Determine the [X, Y] coordinate at the center of the cell enclosing the given text.  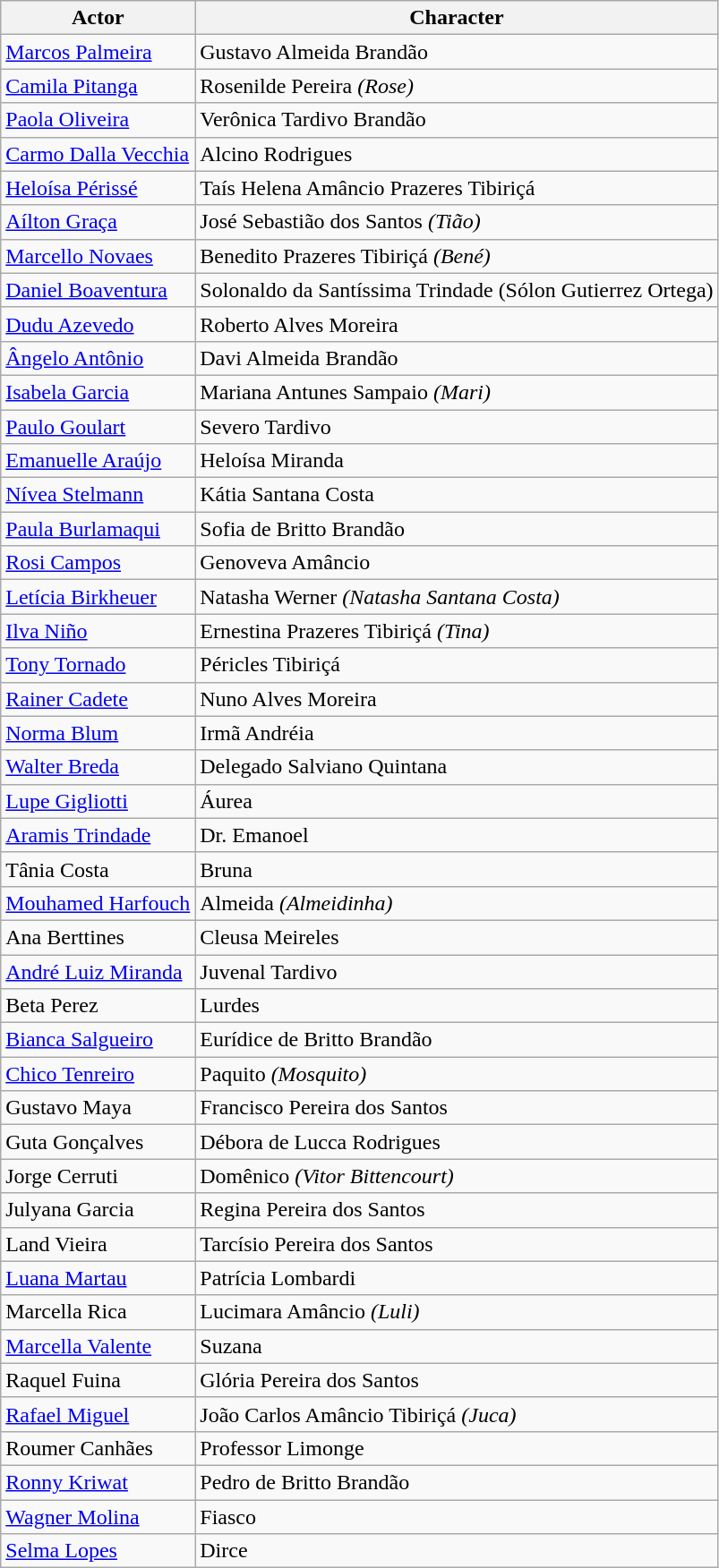
Jorge Cerruti [98, 1176]
Letícia Birkheuer [98, 597]
Marcella Rica [98, 1312]
Dr. Emanoel [457, 835]
Dirce [457, 1551]
Delegado Salviano Quintana [457, 767]
Selma Lopes [98, 1551]
Professor Limonge [457, 1448]
Paola Oliveira [98, 120]
Lurdes [457, 1006]
Aramis Trindade [98, 835]
Fiasco [457, 1517]
Alcino Rodrigues [457, 154]
Genoveva Amâncio [457, 563]
Débora de Lucca Rodrigues [457, 1142]
Roberto Alves Moreira [457, 324]
Land Vieira [98, 1244]
André Luiz Miranda [98, 971]
Daniel Boaventura [98, 290]
Ernestina Prazeres Tibiriçá (Tina) [457, 631]
Emanuelle Araújo [98, 461]
Áurea [457, 801]
Regina Pereira dos Santos [457, 1210]
Guta Gonçalves [98, 1142]
Natasha Werner (Natasha Santana Costa) [457, 597]
Gustavo Almeida Brandão [457, 52]
Francisco Pereira dos Santos [457, 1108]
Heloísa Périssé [98, 188]
Davi Almeida Brandão [457, 358]
Luana Martau [98, 1278]
Lucimara Amâncio (Luli) [457, 1312]
Irmã Andréia [457, 733]
Suzana [457, 1346]
Tarcísio Pereira dos Santos [457, 1244]
Cleusa Meireles [457, 937]
Walter Breda [98, 767]
Marcella Valente [98, 1346]
Pedro de Britto Brandão [457, 1482]
Dudu Azevedo [98, 324]
Carmo Dalla Vecchia [98, 154]
Tony Tornado [98, 665]
Roumer Canhães [98, 1448]
Péricles Tibiriçá [457, 665]
Mouhamed Harfouch [98, 903]
Wagner Molina [98, 1517]
Almeida (Almeidinha) [457, 903]
Paula Burlamaqui [98, 529]
Isabela Garcia [98, 392]
Patrícia Lombardi [457, 1278]
Severo Tardivo [457, 427]
Rafael Miguel [98, 1414]
Juvenal Tardivo [457, 971]
Julyana Garcia [98, 1210]
Rosi Campos [98, 563]
Ronny Kriwat [98, 1482]
Nívea Stelmann [98, 495]
Bianca Salgueiro [98, 1040]
Lupe Gigliotti [98, 801]
Rosenilde Pereira (Rose) [457, 86]
Rainer Cadete [98, 699]
Glória Pereira dos Santos [457, 1380]
Character [457, 18]
Taís Helena Amâncio Prazeres Tibiriçá [457, 188]
Paulo Goulart [98, 427]
Chico Tenreiro [98, 1074]
Marcos Palmeira [98, 52]
Ana Berttines [98, 937]
Bruna [457, 869]
Gustavo Maya [98, 1108]
Camila Pitanga [98, 86]
Verônica Tardivo Brandão [457, 120]
Mariana Antunes Sampaio (Mari) [457, 392]
Nuno Alves Moreira [457, 699]
Solonaldo da Santíssima Trindade (Sólon Gutierrez Ortega) [457, 290]
Tânia Costa [98, 869]
Marcello Novaes [98, 256]
Norma Blum [98, 733]
Kátia Santana Costa [457, 495]
Eurídice de Britto Brandão [457, 1040]
João Carlos Amâncio Tibiriçá (Juca) [457, 1414]
Beta Perez [98, 1006]
Sofia de Britto Brandão [457, 529]
Benedito Prazeres Tibiriçá (Bené) [457, 256]
Ilva Niño [98, 631]
Aílton Graça [98, 222]
Raquel Fuina [98, 1380]
José Sebastião dos Santos (Tião) [457, 222]
Paquito (Mosquito) [457, 1074]
Actor [98, 18]
Domênico (Vitor Bittencourt) [457, 1176]
Heloísa Miranda [457, 461]
Ângelo Antônio [98, 358]
